Detect which cell encompasses the target text, then output its [x, y] center coordinate. 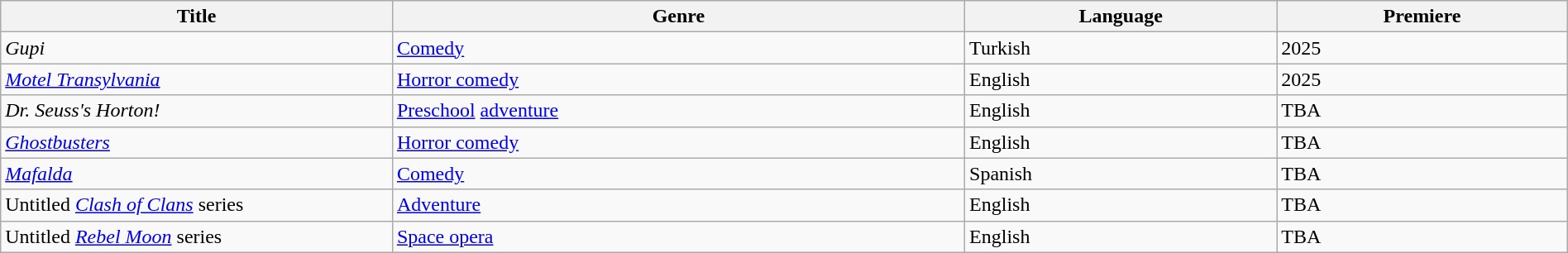
Mafalda [197, 174]
Language [1121, 17]
Preschool adventure [678, 111]
Turkish [1121, 48]
Untitled Rebel Moon series [197, 236]
Motel Transylvania [197, 79]
Untitled Clash of Clans series [197, 205]
Premiere [1422, 17]
Space opera [678, 236]
Genre [678, 17]
Title [197, 17]
Ghostbusters [197, 142]
Gupi [197, 48]
Spanish [1121, 174]
Dr. Seuss's Horton! [197, 111]
Adventure [678, 205]
